Determine the (x, y) coordinate at the center of the cell enclosing the given text.  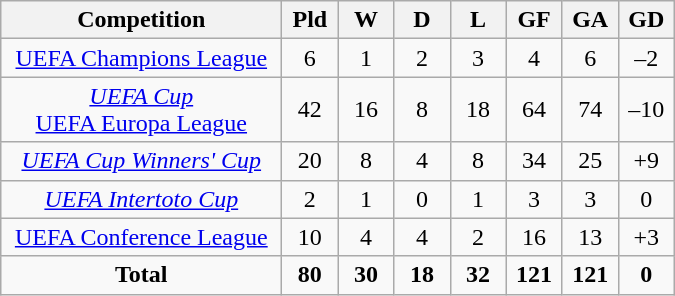
L (478, 20)
GD (646, 20)
–10 (646, 110)
42 (310, 110)
D (422, 20)
UEFA Conference League (142, 237)
74 (590, 110)
GA (590, 20)
10 (310, 237)
GF (534, 20)
+3 (646, 237)
Pld (310, 20)
UEFA Cup UEFA Europa League (142, 110)
Competition (142, 20)
30 (366, 275)
UEFA Intertoto Cup (142, 199)
UEFA Cup Winners' Cup (142, 161)
25 (590, 161)
32 (478, 275)
80 (310, 275)
UEFA Champions League (142, 58)
Total (142, 275)
20 (310, 161)
+9 (646, 161)
34 (534, 161)
64 (534, 110)
W (366, 20)
–2 (646, 58)
13 (590, 237)
